Find where the given text appears and provide that cell's center as [X, Y] coordinate. 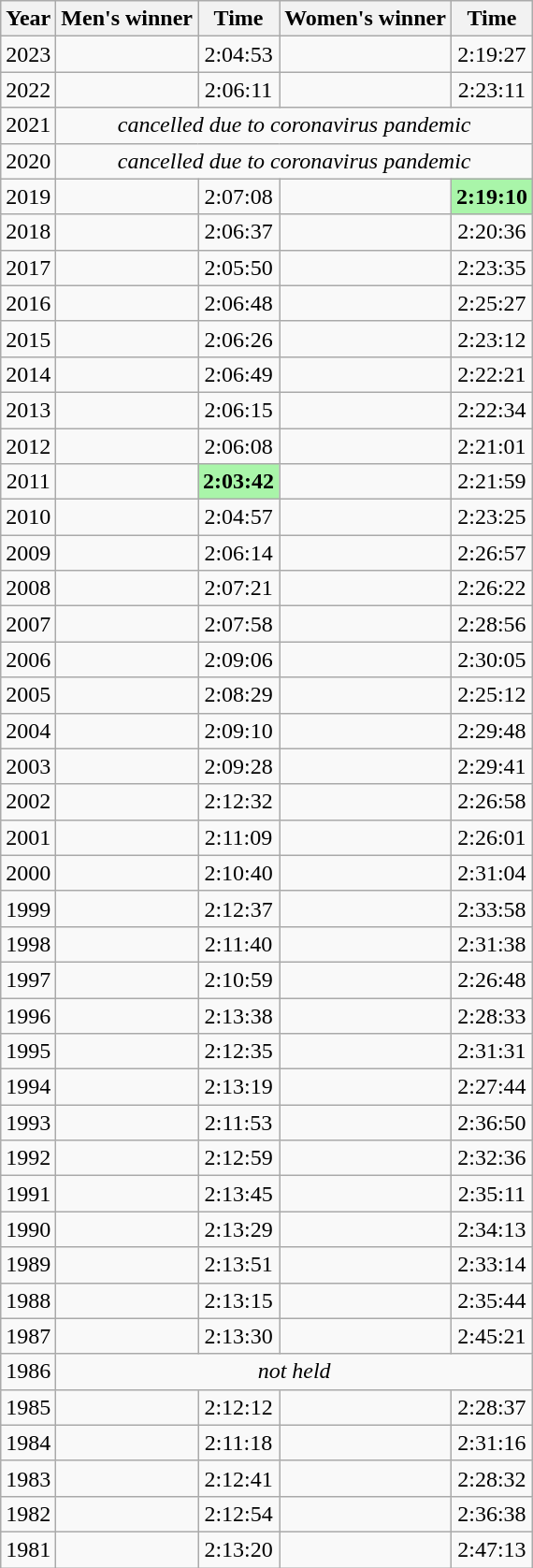
2:35:11 [492, 1194]
2:12:41 [239, 1478]
2:06:37 [239, 232]
1992 [28, 1158]
2010 [28, 517]
2:28:32 [492, 1478]
2008 [28, 588]
2:12:54 [239, 1514]
1995 [28, 1052]
2022 [28, 90]
2:13:30 [239, 1336]
2:26:01 [492, 837]
2:31:38 [492, 944]
2:35:44 [492, 1300]
2:19:10 [492, 196]
2:04:57 [239, 517]
2:06:08 [239, 446]
1999 [28, 908]
2:13:29 [239, 1229]
1989 [28, 1265]
2:20:36 [492, 232]
2:27:44 [492, 1087]
2:13:38 [239, 1015]
1987 [28, 1336]
1986 [28, 1372]
2:06:49 [239, 374]
2:45:21 [492, 1336]
2:04:53 [239, 54]
2:06:26 [239, 339]
2001 [28, 837]
2:31:31 [492, 1052]
2:08:29 [239, 695]
2:12:12 [239, 1407]
2:26:48 [492, 980]
2:32:36 [492, 1158]
1998 [28, 944]
2:12:35 [239, 1052]
2014 [28, 374]
1985 [28, 1407]
2:34:13 [492, 1229]
2:13:20 [239, 1549]
2:13:51 [239, 1265]
1988 [28, 1300]
1990 [28, 1229]
2:10:59 [239, 980]
2:29:48 [492, 731]
2003 [28, 766]
2006 [28, 660]
Men's winner [127, 19]
2019 [28, 196]
2:19:27 [492, 54]
2:09:28 [239, 766]
2:25:12 [492, 695]
2:23:25 [492, 517]
2:07:21 [239, 588]
2:13:19 [239, 1087]
1997 [28, 980]
2:26:22 [492, 588]
Women's winner [366, 19]
2:06:15 [239, 410]
2:11:53 [239, 1123]
2:47:13 [492, 1549]
2:28:37 [492, 1407]
1991 [28, 1194]
2:11:18 [239, 1443]
2000 [28, 873]
1996 [28, 1015]
2018 [28, 232]
2:31:04 [492, 873]
2:06:11 [239, 90]
2:29:41 [492, 766]
2:33:58 [492, 908]
2:12:37 [239, 908]
2:36:38 [492, 1514]
2:09:06 [239, 660]
1984 [28, 1443]
2:23:11 [492, 90]
2:23:35 [492, 268]
2:31:16 [492, 1443]
2:12:59 [239, 1158]
2:13:15 [239, 1300]
2016 [28, 303]
1994 [28, 1087]
2:28:56 [492, 624]
2012 [28, 446]
1993 [28, 1123]
2005 [28, 695]
1983 [28, 1478]
2020 [28, 161]
2:26:57 [492, 553]
2:21:59 [492, 482]
1981 [28, 1549]
2:07:08 [239, 196]
2:13:45 [239, 1194]
2:22:34 [492, 410]
2013 [28, 410]
1982 [28, 1514]
2:03:42 [239, 482]
2:06:48 [239, 303]
2:28:33 [492, 1015]
2:06:14 [239, 553]
Year [28, 19]
2007 [28, 624]
2:36:50 [492, 1123]
not held [295, 1372]
2:22:21 [492, 374]
2011 [28, 482]
2004 [28, 731]
2:26:58 [492, 802]
2:12:32 [239, 802]
2009 [28, 553]
2:10:40 [239, 873]
2:09:10 [239, 731]
2023 [28, 54]
2021 [28, 125]
2:25:27 [492, 303]
2:05:50 [239, 268]
2:23:12 [492, 339]
2:11:09 [239, 837]
2002 [28, 802]
2:33:14 [492, 1265]
2:21:01 [492, 446]
2017 [28, 268]
2015 [28, 339]
2:11:40 [239, 944]
2:30:05 [492, 660]
2:07:58 [239, 624]
